Find where the given text appears and provide that cell's center as (x, y) coordinate. 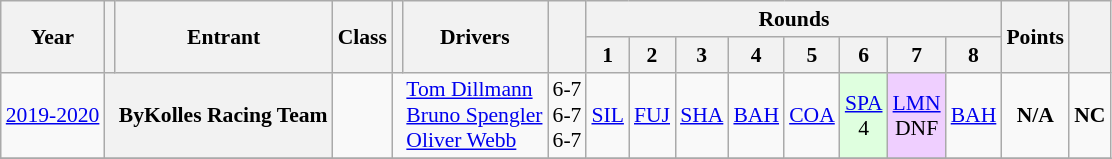
5 (812, 55)
7 (917, 55)
6 (864, 55)
1 (608, 55)
Year (53, 36)
2019-2020 (53, 116)
LMNDNF (917, 116)
FUJ (652, 116)
4 (756, 55)
SIL (608, 116)
N/A (1035, 116)
2 (652, 55)
Entrant (224, 36)
ByKolles Racing Team (224, 116)
SPA4 (864, 116)
3 (702, 55)
Tom DillmannBruno SpenglerOliver Webb (474, 116)
Rounds (794, 19)
SHA (702, 116)
Drivers (474, 36)
6-76-76-7 (568, 116)
Class (362, 36)
8 (974, 55)
COA (812, 116)
Points (1035, 36)
NC (1090, 116)
